Determine the (X, Y) coordinate at the center of the cell enclosing the given text.  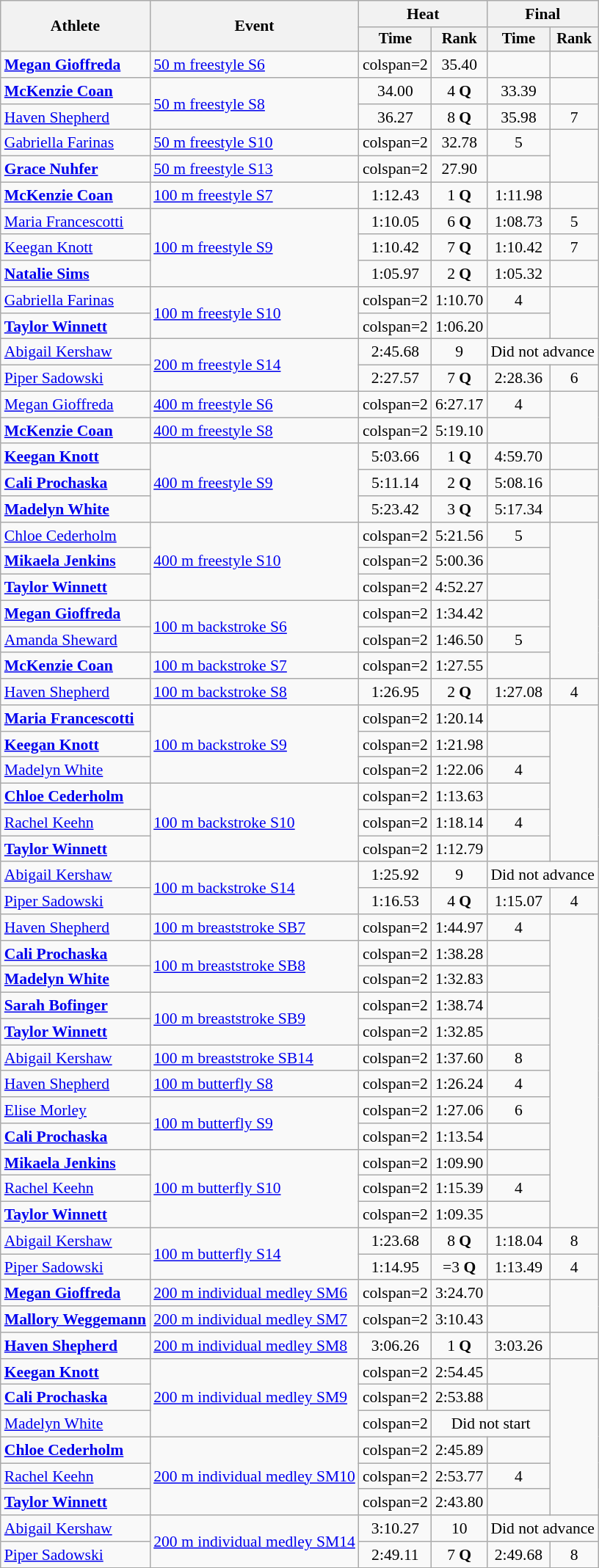
34.00 (395, 91)
3:24.70 (460, 1294)
5:00.36 (460, 561)
1:14.95 (395, 1267)
Event (254, 26)
Did not start (490, 1424)
Athlete (75, 26)
200 m individual medley SM6 (254, 1294)
1:13.63 (460, 797)
1:09.35 (460, 1215)
3:10.27 (395, 1528)
50 m freestyle S8 (254, 104)
3:10.43 (460, 1319)
100 m butterfly S9 (254, 1123)
1:13.49 (518, 1267)
2:53.88 (460, 1398)
1:16.53 (395, 901)
36.27 (395, 117)
100 m breaststroke SB8 (254, 967)
100 m butterfly S8 (254, 1084)
5:21.56 (460, 536)
2:45.89 (460, 1451)
1:38.74 (460, 1006)
1:27.06 (460, 1110)
Grace Nuhfer (75, 169)
10 (460, 1528)
1:44.97 (460, 927)
1:25.92 (395, 875)
1:15.07 (518, 901)
Heat (423, 14)
2:49.11 (395, 1555)
100 m backstroke S14 (254, 888)
200 m individual medley SM7 (254, 1319)
1:12.43 (395, 196)
1:08.73 (518, 222)
100 m backstroke S6 (254, 627)
5:17.34 (518, 509)
400 m freestyle S6 (254, 405)
100 m backstroke S8 (254, 692)
5:11.14 (395, 483)
200 m individual medley SM14 (254, 1541)
50 m freestyle S13 (254, 169)
1:12.79 (460, 849)
1:05.97 (395, 274)
2:27.57 (395, 379)
2:54.45 (460, 1372)
1:20.14 (460, 718)
50 m freestyle S10 (254, 143)
100 m backstroke S10 (254, 823)
1:09.90 (460, 1163)
2:43.80 (460, 1503)
100 m breaststroke SB7 (254, 927)
2:49.68 (518, 1555)
400 m freestyle S10 (254, 562)
6:27.17 (460, 405)
100 m backstroke S7 (254, 666)
200 m freestyle S14 (254, 365)
1:15.39 (460, 1189)
5:23.42 (395, 509)
1:32.85 (460, 1032)
27.90 (460, 169)
2:53.77 (460, 1476)
6 Q (460, 222)
1:46.50 (460, 640)
1:21.98 (460, 745)
33.39 (518, 91)
100 m backstroke S9 (254, 744)
=3 Q (460, 1267)
100 m freestyle S7 (254, 196)
1:05.32 (518, 274)
35.98 (518, 117)
1:06.20 (460, 327)
3:03.26 (518, 1346)
1:10.05 (395, 222)
Natalie Sims (75, 274)
1:27.55 (460, 666)
2:45.68 (395, 352)
3:06.26 (395, 1346)
1:10.70 (460, 300)
Elise Morley (75, 1110)
1:38.28 (460, 954)
1:34.42 (460, 614)
1:18.14 (460, 823)
Sarah Bofinger (75, 1006)
1:11.98 (518, 196)
400 m freestyle S9 (254, 483)
Amanda Sheward (75, 640)
100 m butterfly S10 (254, 1189)
35.40 (460, 65)
1:27.08 (518, 692)
4:59.70 (518, 457)
100 m butterfly S14 (254, 1255)
3 Q (460, 509)
400 m freestyle S8 (254, 431)
2:28.36 (518, 379)
4:52.27 (460, 588)
50 m freestyle S6 (254, 65)
1:26.95 (395, 692)
1:23.68 (395, 1241)
1:32.83 (460, 980)
1:13.54 (460, 1137)
200 m individual medley SM9 (254, 1399)
Mallory Weggemann (75, 1319)
100 m breaststroke SB9 (254, 1018)
1:22.06 (460, 770)
5:08.16 (518, 483)
100 m freestyle S10 (254, 313)
5:03.66 (395, 457)
32.78 (460, 143)
100 m breaststroke SB14 (254, 1058)
1:37.60 (460, 1058)
200 m individual medley SM10 (254, 1476)
Final (542, 14)
5:19.10 (460, 431)
200 m individual medley SM8 (254, 1346)
1:26.24 (460, 1084)
1:18.04 (518, 1241)
100 m freestyle S9 (254, 248)
